Return the (x, y) coordinate for the center point of the cell that contains the specified text.  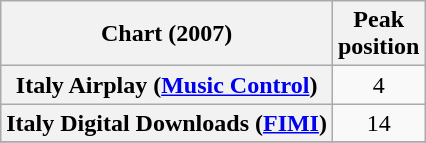
4 (378, 85)
Italy Airplay (Music Control) (167, 85)
Italy Digital Downloads (FIMI) (167, 123)
Chart (2007) (167, 34)
Peakposition (378, 34)
14 (378, 123)
